Return the (x, y) coordinate for the center point of the cell that contains the specified text.  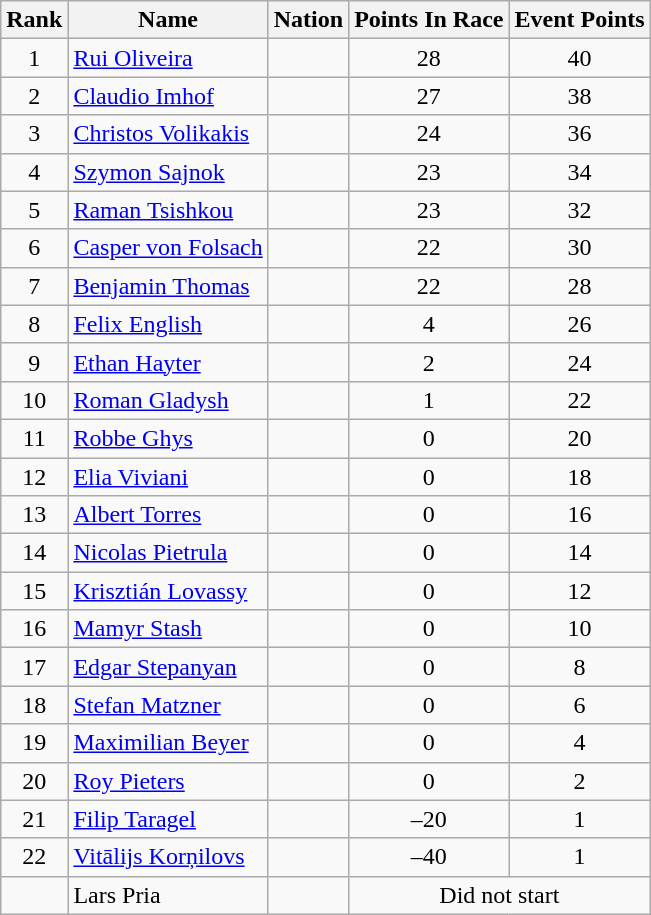
Filip Taragel (168, 819)
34 (580, 172)
–20 (429, 819)
Mamyr Stash (168, 629)
Casper von Folsach (168, 248)
3 (34, 134)
5 (34, 210)
Roy Pieters (168, 781)
Claudio Imhof (168, 96)
Rui Oliveira (168, 58)
38 (580, 96)
15 (34, 591)
21 (34, 819)
–40 (429, 857)
27 (429, 96)
19 (34, 743)
Edgar Stepanyan (168, 667)
Felix English (168, 324)
Szymon Sajnok (168, 172)
9 (34, 362)
30 (580, 248)
Points In Race (429, 20)
7 (34, 286)
17 (34, 667)
32 (580, 210)
Raman Tsishkou (168, 210)
11 (34, 438)
Albert Torres (168, 515)
Name (168, 20)
36 (580, 134)
Vitālijs Korņilovs (168, 857)
Krisztián Lovassy (168, 591)
Nation (308, 20)
Event Points (580, 20)
26 (580, 324)
Benjamin Thomas (168, 286)
Rank (34, 20)
Christos Volikakis (168, 134)
Elia Viviani (168, 477)
Maximilian Beyer (168, 743)
40 (580, 58)
Ethan Hayter (168, 362)
Robbe Ghys (168, 438)
Did not start (500, 895)
13 (34, 515)
Stefan Matzner (168, 705)
Lars Pria (168, 895)
Roman Gladysh (168, 400)
Nicolas Pietrula (168, 553)
